For the text-containing cell, return its midpoint in (X, Y) coordinate format. 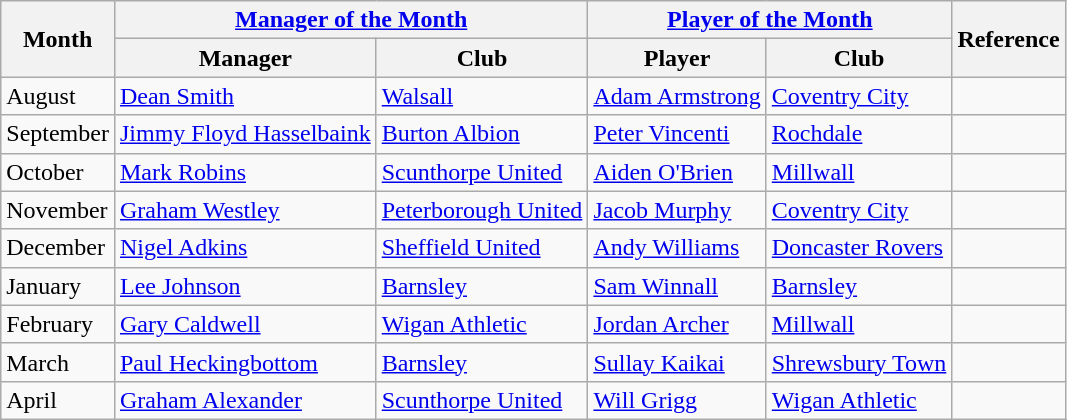
October (58, 172)
Mark Robins (245, 172)
Manager (245, 58)
January (58, 286)
Manager of the Month (350, 20)
Rochdale (859, 134)
Player (677, 58)
September (58, 134)
Nigel Adkins (245, 248)
Sam Winnall (677, 286)
Burton Albion (482, 134)
Gary Caldwell (245, 324)
Paul Heckingbottom (245, 362)
August (58, 96)
Sullay Kaikai (677, 362)
Peterborough United (482, 210)
Adam Armstrong (677, 96)
Aiden O'Brien (677, 172)
Graham Alexander (245, 400)
Walsall (482, 96)
Jacob Murphy (677, 210)
Player of the Month (770, 20)
Month (58, 39)
March (58, 362)
Graham Westley (245, 210)
Shrewsbury Town (859, 362)
Jimmy Floyd Hasselbaink (245, 134)
Sheffield United (482, 248)
Dean Smith (245, 96)
November (58, 210)
Reference (1008, 39)
Will Grigg (677, 400)
February (58, 324)
April (58, 400)
December (58, 248)
Andy Williams (677, 248)
Jordan Archer (677, 324)
Peter Vincenti (677, 134)
Doncaster Rovers (859, 248)
Lee Johnson (245, 286)
